Scan for the cell matching the given text and deliver its (x, y) coordinate at center. 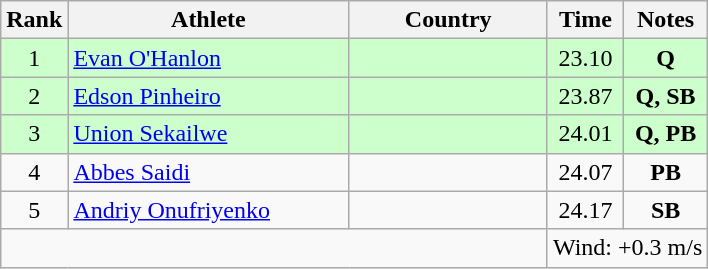
Wind: +0.3 m/s (627, 248)
2 (34, 96)
PB (665, 172)
Q, PB (665, 134)
Q, SB (665, 96)
Rank (34, 20)
3 (34, 134)
Country (448, 20)
5 (34, 210)
Time (585, 20)
Q (665, 58)
23.87 (585, 96)
24.17 (585, 210)
23.10 (585, 58)
Edson Pinheiro (208, 96)
Evan O'Hanlon (208, 58)
4 (34, 172)
Union Sekailwe (208, 134)
24.07 (585, 172)
24.01 (585, 134)
Athlete (208, 20)
1 (34, 58)
Abbes Saidi (208, 172)
Andriy Onufriyenko (208, 210)
Notes (665, 20)
SB (665, 210)
